Search for the cell housing the specified text and yield its [X, Y] center coordinate. 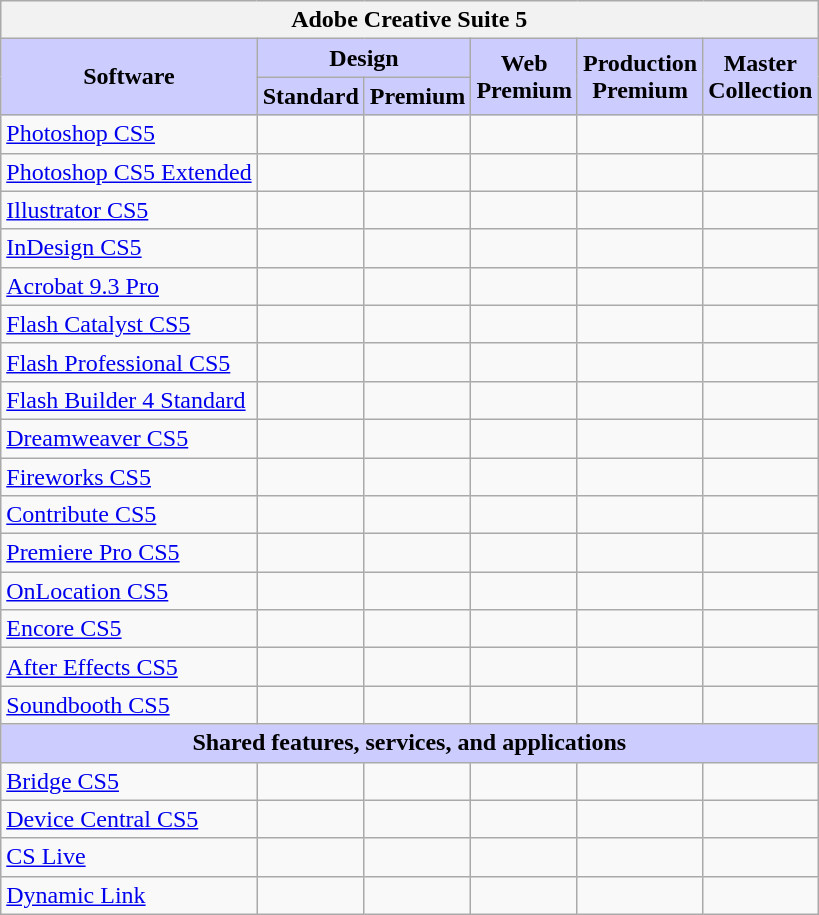
Flash Professional CS5 [129, 362]
WebPremium [524, 77]
OnLocation CS5 [129, 591]
Device Central CS5 [129, 819]
Soundbooth CS5 [129, 705]
Acrobat 9.3 Pro [129, 286]
Bridge CS5 [129, 781]
Shared features, services, and applications [410, 743]
Flash Builder 4 Standard [129, 400]
Premium [418, 96]
Encore CS5 [129, 629]
Dynamic Link [129, 895]
Contribute CS5 [129, 515]
Dreamweaver CS5 [129, 438]
MasterCollection [760, 77]
After Effects CS5 [129, 667]
Illustrator CS5 [129, 210]
Adobe Creative Suite 5 [410, 20]
ProductionPremium [640, 77]
InDesign CS5 [129, 248]
Software [129, 77]
Photoshop CS5 [129, 134]
Fireworks CS5 [129, 477]
Photoshop CS5 Extended [129, 172]
Flash Catalyst CS5 [129, 324]
Design [364, 58]
Standard [310, 96]
Premiere Pro CS5 [129, 553]
CS Live [129, 857]
